Determine the (X, Y) coordinate at the center of the cell enclosing the given text.  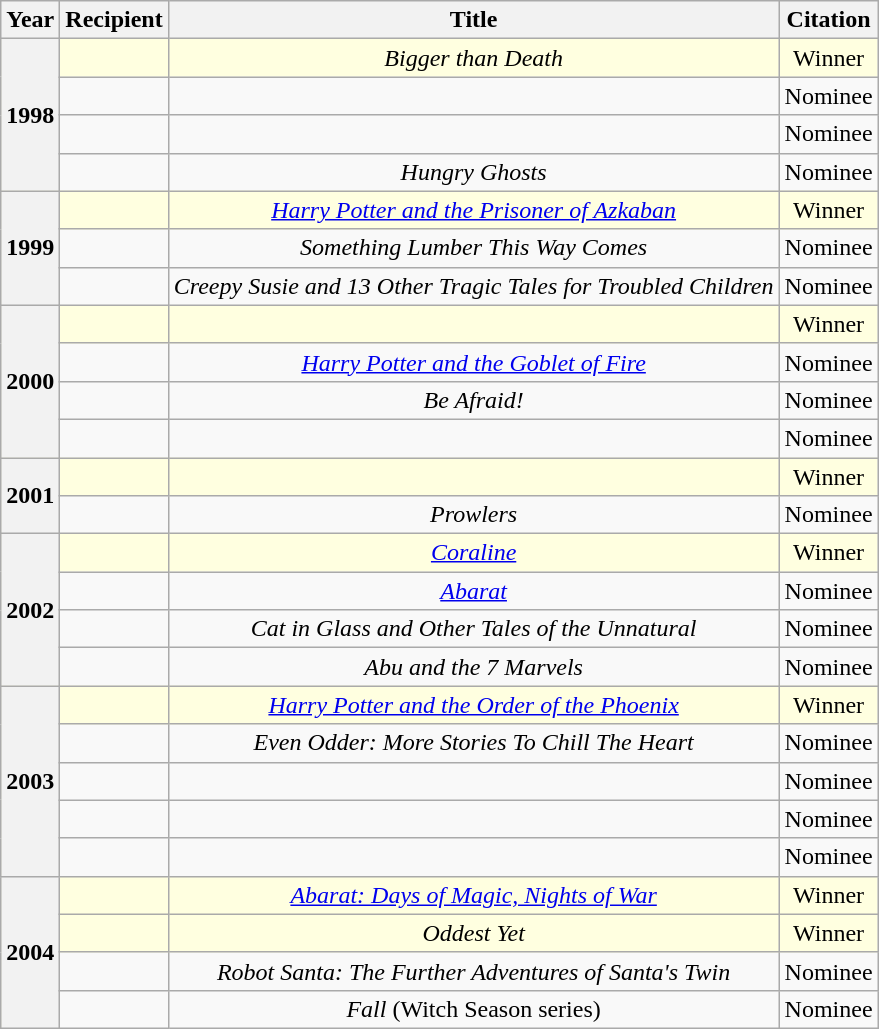
Coraline (474, 553)
Prowlers (474, 515)
Abarat (474, 591)
Harry Potter and the Goblet of Fire (474, 362)
Abarat: Days of Magic, Nights of War (474, 895)
Recipient (114, 20)
Title (474, 20)
Harry Potter and the Order of the Phoenix (474, 705)
Be Afraid! (474, 400)
Harry Potter and the Prisoner of Azkaban (474, 210)
1999 (30, 248)
Creepy Susie and 13 Other Tragic Tales for Troubled Children (474, 286)
Year (30, 20)
Something Lumber This Way Comes (474, 248)
Oddest Yet (474, 933)
Abu and the 7 Marvels (474, 667)
Citation (828, 20)
2001 (30, 496)
2002 (30, 610)
Even Odder: More Stories To Chill The Heart (474, 743)
Hungry Ghosts (474, 172)
1998 (30, 115)
2004 (30, 952)
2000 (30, 381)
Cat in Glass and Other Tales of the Unnatural (474, 629)
Fall (Witch Season series) (474, 1009)
Robot Santa: The Further Adventures of Santa's Twin (474, 971)
2003 (30, 781)
Bigger than Death (474, 58)
